Scan for the cell matching the given text and deliver its (X, Y) coordinate at center. 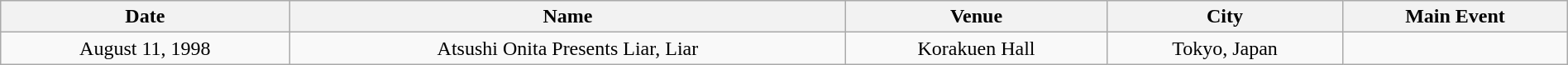
Main Event (1456, 17)
Korakuen Hall (976, 48)
Name (567, 17)
Venue (976, 17)
Atsushi Onita Presents Liar, Liar (567, 48)
City (1225, 17)
Tokyo, Japan (1225, 48)
Date (146, 17)
August 11, 1998 (146, 48)
